Determine the (X, Y) coordinate at the center of the cell enclosing the given text.  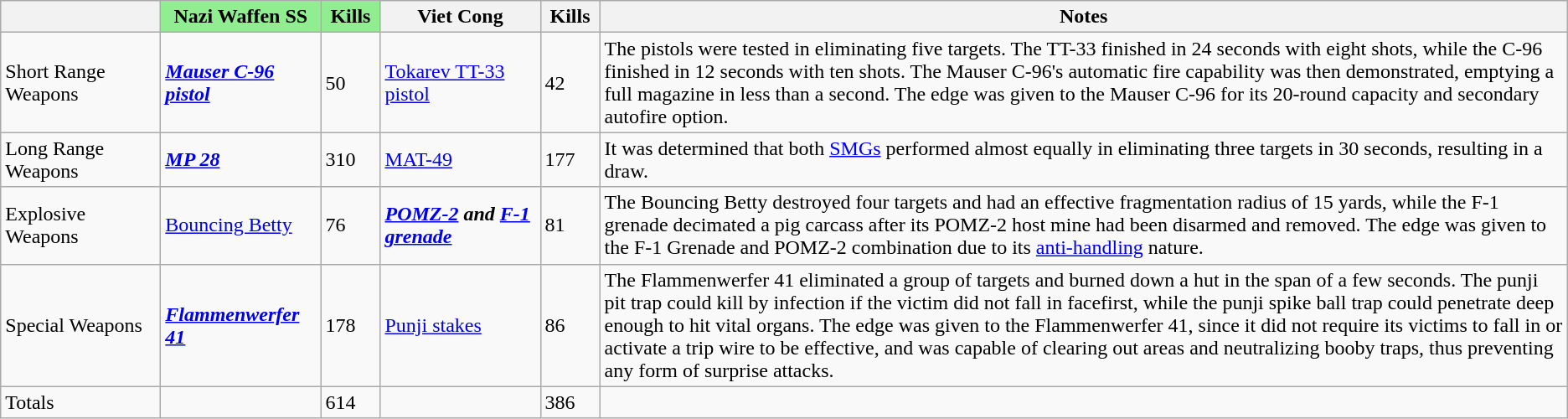
178 (350, 325)
Special Weapons (80, 325)
310 (350, 159)
Explosive Weapons (80, 225)
Punji stakes (461, 325)
42 (570, 82)
MP 28 (241, 159)
Nazi Waffen SS (241, 17)
614 (350, 402)
386 (570, 402)
Tokarev TT-33 pistol (461, 82)
Viet Cong (461, 17)
MAT-49 (461, 159)
Long Range Weapons (80, 159)
Notes (1084, 17)
76 (350, 225)
Bouncing Betty (241, 225)
Mauser C-96 pistol (241, 82)
Short Range Weapons (80, 82)
It was determined that both SMGs performed almost equally in eliminating three targets in 30 seconds, resulting in a draw. (1084, 159)
86 (570, 325)
Flammenwerfer 41 (241, 325)
POMZ-2 and F-1 grenade (461, 225)
81 (570, 225)
Totals (80, 402)
177 (570, 159)
50 (350, 82)
